For the text-containing cell, return its midpoint in (x, y) coordinate format. 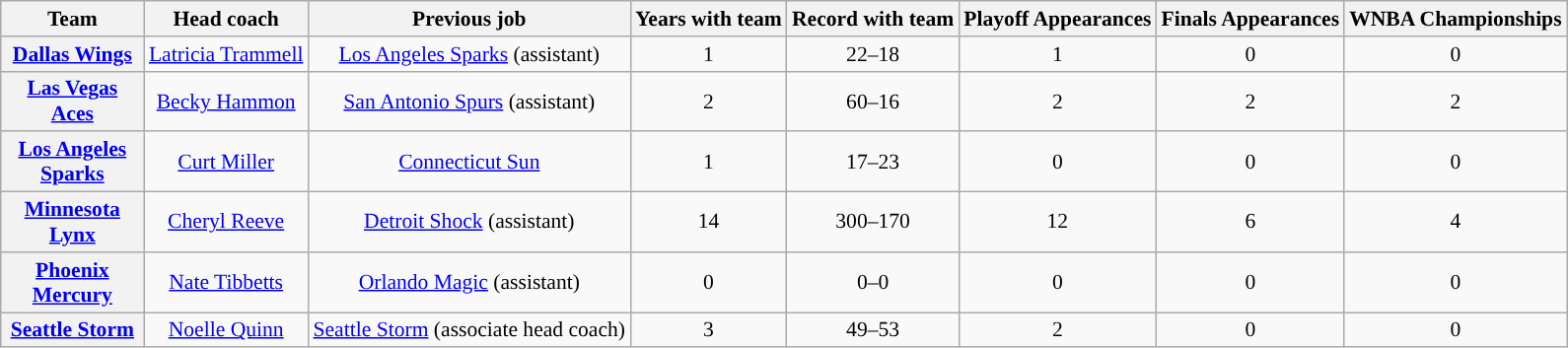
Cheryl Reeve (227, 223)
Curt Miller (227, 162)
Nate Tibbetts (227, 282)
Noelle Quinn (227, 330)
3 (708, 330)
Team (73, 19)
Playoff Appearances (1057, 19)
Head coach (227, 19)
Seattle Storm (associate head coach) (469, 330)
WNBA Championships (1456, 19)
Dallas Wings (73, 54)
Years with team (708, 19)
Previous job (469, 19)
Record with team (873, 19)
Minnesota Lynx (73, 223)
17–23 (873, 162)
Phoenix Mercury (73, 282)
Detroit Shock (assistant) (469, 223)
22–18 (873, 54)
60–16 (873, 101)
Las Vegas Aces (73, 101)
Becky Hammon (227, 101)
Los Angeles Sparks (assistant) (469, 54)
0–0 (873, 282)
14 (708, 223)
4 (1456, 223)
12 (1057, 223)
Seattle Storm (73, 330)
6 (1250, 223)
49–53 (873, 330)
Orlando Magic (assistant) (469, 282)
Connecticut Sun (469, 162)
San Antonio Spurs (assistant) (469, 101)
300–170 (873, 223)
Finals Appearances (1250, 19)
Los Angeles Sparks (73, 162)
Latricia Trammell (227, 54)
